Return (x, y) of the center of cell containing provided text 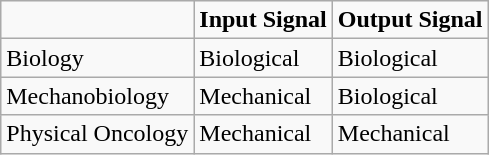
Output Signal (410, 20)
Biology (98, 58)
Input Signal (263, 20)
Mechanobiology (98, 96)
Physical Oncology (98, 134)
